Output the (X, Y) coordinate of the center of the cell containing the given text.  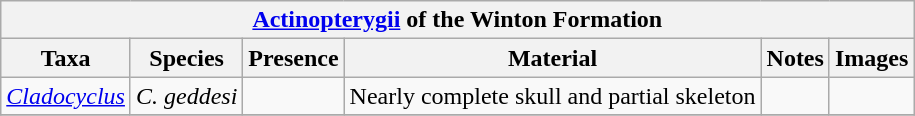
Taxa (66, 58)
Actinopterygii of the Winton Formation (458, 20)
Notes (795, 58)
Presence (294, 58)
Species (186, 58)
C. geddesi (186, 96)
Images (871, 58)
Material (552, 58)
Nearly complete skull and partial skeleton (552, 96)
Cladocyclus (66, 96)
